Locate the cell with the specified text and output its [X, Y] center coordinate. 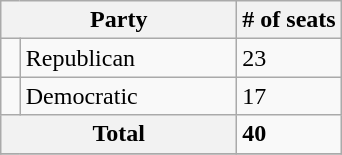
# of seats [289, 20]
17 [289, 96]
Democratic [128, 96]
40 [289, 134]
Republican [128, 58]
Party [119, 20]
Total [119, 134]
23 [289, 58]
